Extract the [x, y] coordinate from the center of the cell holding the provided text.  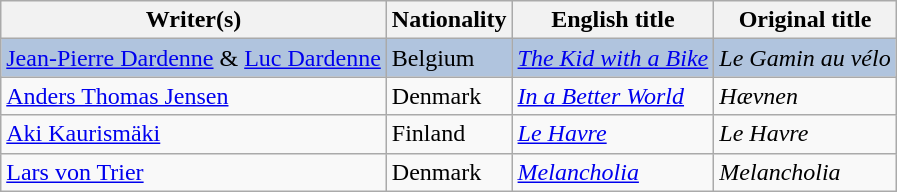
Jean-Pierre Dardenne & Luc Dardenne [194, 58]
Finland [449, 134]
English title [613, 20]
Le Gamin au vélo [805, 58]
Belgium [449, 58]
Anders Thomas Jensen [194, 96]
The Kid with a Bike [613, 58]
Hævnen [805, 96]
In a Better World [613, 96]
Aki Kaurismäki [194, 134]
Lars von Trier [194, 172]
Writer(s) [194, 20]
Original title [805, 20]
Nationality [449, 20]
